Identify which cell holds the provided text, then report its [x, y] central coordinate. 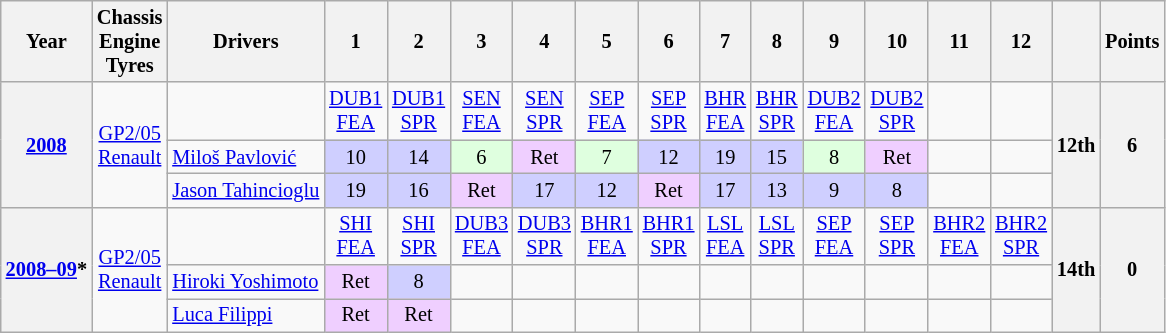
14th [1076, 270]
Miloš Pavlović [246, 157]
2008 [46, 144]
DUB1FEA [356, 111]
DUB1SPR [418, 111]
DUB2SPR [896, 111]
Drivers [246, 41]
LSLFEA [725, 236]
SHIFEA [356, 236]
DUB2FEA [834, 111]
BHR2FEA [959, 236]
16 [418, 190]
11 [959, 41]
1 [356, 41]
Luca Filippi [246, 315]
BHRSPR [777, 111]
13 [777, 190]
DUB3SPR [544, 236]
Year [46, 41]
ChassisEngineTyres [130, 41]
LSLSPR [777, 236]
BHR2SPR [1021, 236]
2 [418, 41]
SENFEA [482, 111]
Points [1132, 41]
0 [1132, 270]
Jason Tahincioglu [246, 190]
3 [482, 41]
BHRFEA [725, 111]
5 [607, 41]
SHISPR [418, 236]
BHR1SPR [669, 236]
BHR1FEA [607, 236]
DUB3FEA [482, 236]
Hiroki Yoshimoto [246, 282]
12th [1076, 144]
14 [418, 157]
SENSPR [544, 111]
2008–09* [46, 270]
4 [544, 41]
15 [777, 157]
